Detect which cell encompasses the target text, then output its (x, y) center coordinate. 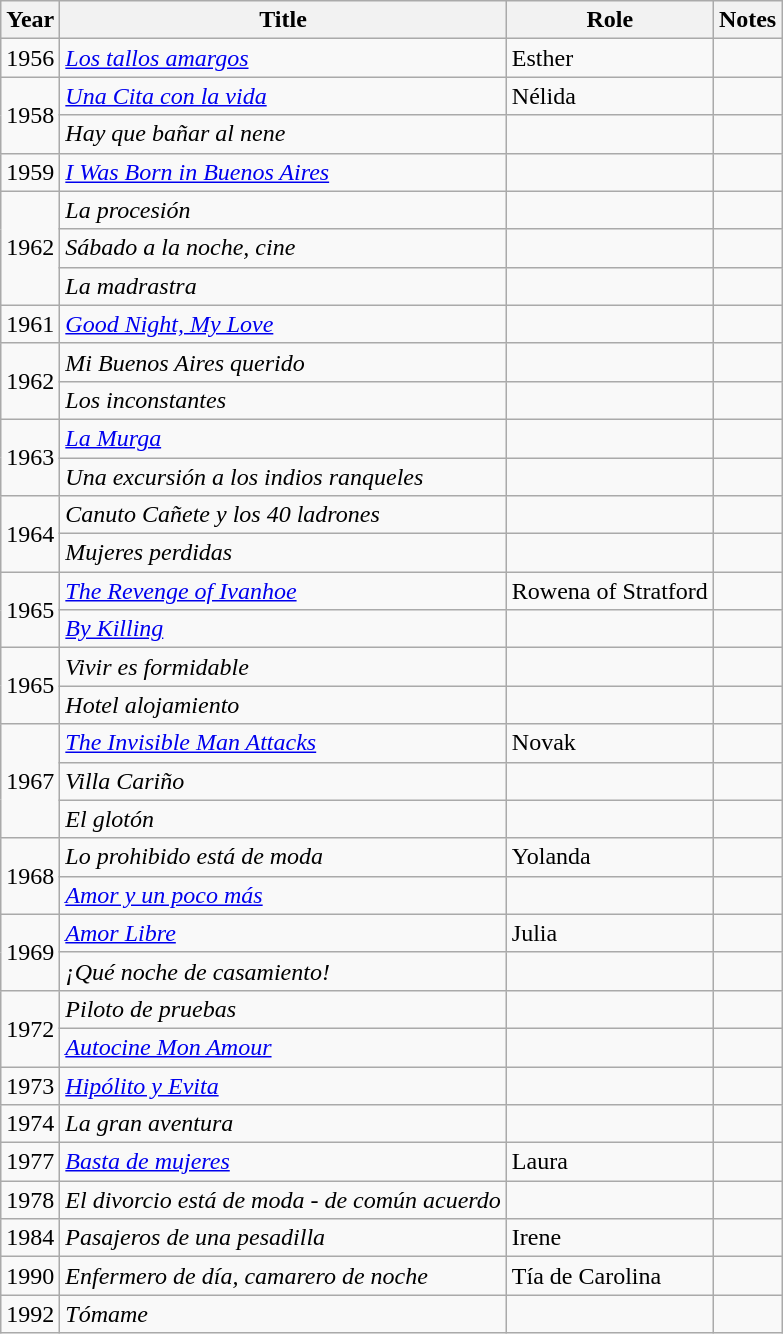
Los tallos amargos (284, 58)
El glotón (284, 819)
Title (284, 20)
1974 (30, 1124)
Los inconstantes (284, 400)
La madrastra (284, 286)
1959 (30, 172)
Lo prohibido está de moda (284, 857)
Amor Libre (284, 933)
1961 (30, 324)
Novak (610, 743)
La gran aventura (284, 1124)
The Revenge of Ivanhoe (284, 591)
Notes (747, 20)
Tómame (284, 1314)
By Killing (284, 629)
La procesión (284, 210)
I Was Born in Buenos Aires (284, 172)
Vivir es formidable (284, 667)
The Invisible Man Attacks (284, 743)
La Murga (284, 438)
1978 (30, 1200)
Piloto de pruebas (284, 1009)
Good Night, My Love (284, 324)
Role (610, 20)
1972 (30, 1028)
1990 (30, 1276)
Mujeres perdidas (284, 553)
Rowena of Stratford (610, 591)
Una Cita con la vida (284, 96)
Pasajeros de una pesadilla (284, 1238)
Year (30, 20)
Enfermero de día, camarero de noche (284, 1276)
Villa Cariño (284, 781)
Mi Buenos Aires querido (284, 362)
Hay que bañar al nene (284, 134)
1967 (30, 781)
Basta de mujeres (284, 1162)
El divorcio está de moda - de común acuerdo (284, 1200)
1968 (30, 876)
Hipólito y Evita (284, 1085)
1992 (30, 1314)
¡Qué noche de casamiento! (284, 971)
1956 (30, 58)
Autocine Mon Amour (284, 1047)
Irene (610, 1238)
Esther (610, 58)
Canuto Cañete y los 40 ladrones (284, 515)
1973 (30, 1085)
1958 (30, 115)
Yolanda (610, 857)
1969 (30, 952)
Hotel alojamiento (284, 705)
Sábado a la noche, cine (284, 248)
Julia (610, 933)
1964 (30, 534)
1977 (30, 1162)
1984 (30, 1238)
Tía de Carolina (610, 1276)
1963 (30, 457)
Nélida (610, 96)
Amor y un poco más (284, 895)
Una excursión a los indios ranqueles (284, 477)
Laura (610, 1162)
